Extract the [X, Y] coordinate from the center of the cell holding the provided text.  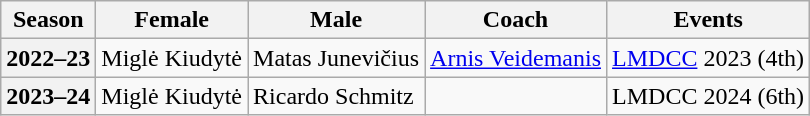
Arnis Veidemanis [516, 58]
Matas Junevičius [336, 58]
Events [708, 20]
LMDCC 2023 (4th) [708, 58]
Season [48, 20]
Coach [516, 20]
2022–23 [48, 58]
Ricardo Schmitz [336, 96]
LMDCC 2024 (6th) [708, 96]
Female [172, 20]
2023–24 [48, 96]
Male [336, 20]
